Locate the cell with the specified text and output its (x, y) center coordinate. 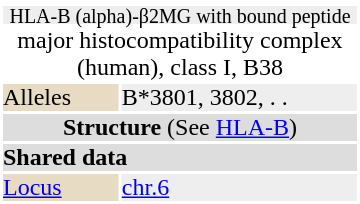
Structure (See HLA-B) (180, 128)
major histocompatibility complex (human), class I, B38 (180, 54)
HLA-B (alpha)-β2MG with bound peptide (180, 15)
B*3801, 3802, . . (240, 98)
Shared data (180, 158)
chr.6 (240, 188)
Locus (61, 188)
Alleles (61, 98)
